Return the [x, y] coordinate for the center point of the cell that contains the specified text.  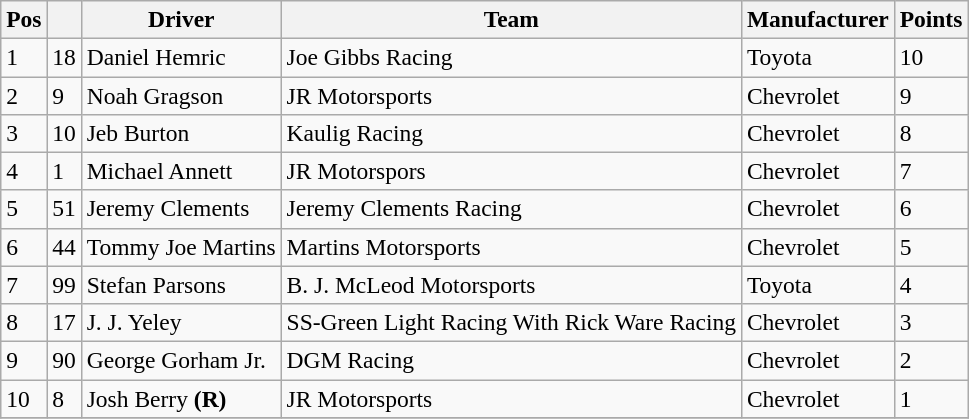
18 [64, 57]
Martins Motorsports [511, 247]
George Gorham Jr. [181, 360]
Manufacturer [818, 19]
Noah Gragson [181, 95]
Jeb Burton [181, 133]
Points [931, 19]
Stefan Parsons [181, 285]
Daniel Hemric [181, 57]
B. J. McLeod Motorsports [511, 285]
Kaulig Racing [511, 133]
Josh Berry (R) [181, 398]
SS-Green Light Racing With Rick Ware Racing [511, 322]
51 [64, 209]
Jeremy Clements Racing [511, 209]
Driver [181, 19]
99 [64, 285]
Michael Annett [181, 171]
J. J. Yeley [181, 322]
Jeremy Clements [181, 209]
44 [64, 247]
Pos [24, 19]
JR Motorspors [511, 171]
Tommy Joe Martins [181, 247]
Team [511, 19]
Joe Gibbs Racing [511, 57]
DGM Racing [511, 360]
17 [64, 322]
90 [64, 360]
